Pinpoint the cell where the given text exists, returning its (x, y) midpoint coordinate. 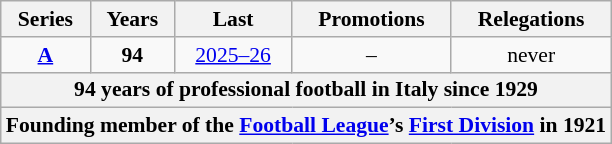
Years (132, 19)
Promotions (372, 19)
Last (232, 19)
94 (132, 55)
Relegations (531, 19)
A (46, 55)
94 years of professional football in Italy since 1929 (306, 90)
Series (46, 19)
2025–26 (232, 55)
– (372, 55)
Founding member of the Football League’s First Division in 1921 (306, 126)
never (531, 55)
